Scan for the cell matching the given text and deliver its (x, y) coordinate at center. 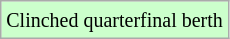
Clinched quarterfinal berth (115, 20)
